Capture the cell that displays the provided text and extract its [x, y] central coordinate. 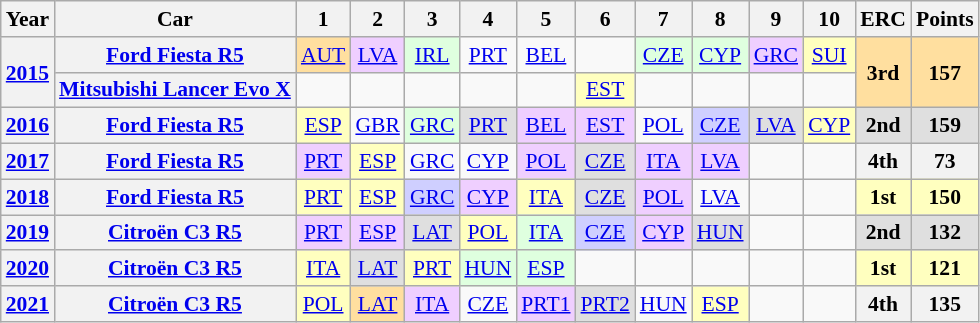
Points [945, 19]
Year [28, 19]
157 [945, 72]
IRL [432, 55]
ERC [883, 19]
5 [546, 19]
2018 [28, 197]
2021 [28, 304]
AUT [323, 55]
2020 [28, 269]
9 [776, 19]
8 [720, 19]
121 [945, 269]
4 [488, 19]
10 [829, 19]
150 [945, 197]
3rd [883, 72]
135 [945, 304]
SUI [829, 55]
159 [945, 126]
132 [945, 233]
2 [378, 19]
3 [432, 19]
GBR [378, 126]
73 [945, 162]
2016 [28, 126]
2017 [28, 162]
1 [323, 19]
PRT2 [606, 304]
Car [175, 19]
7 [664, 19]
2015 [28, 72]
6 [606, 19]
Mitsubishi Lancer Evo X [175, 90]
2019 [28, 233]
PRT1 [546, 304]
